Extract the [X, Y] coordinate from the center of the cell holding the provided text.  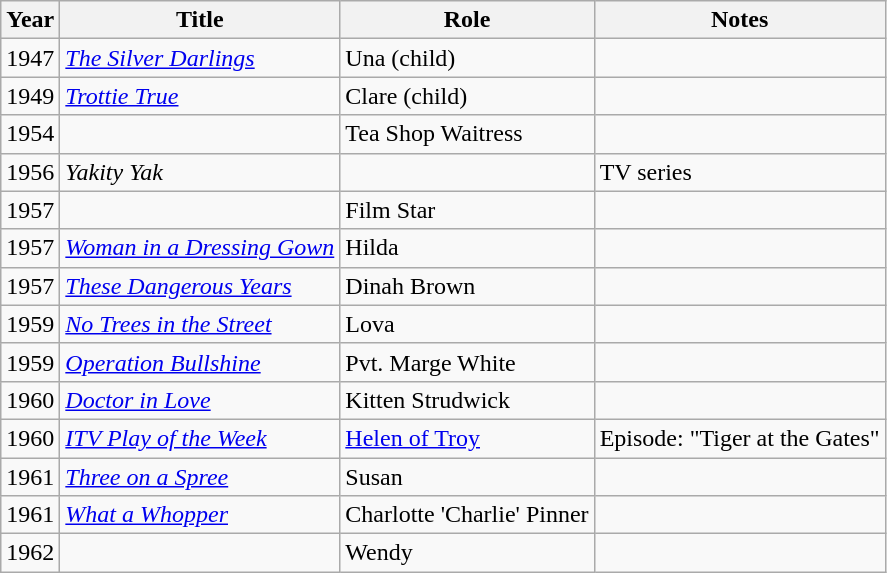
Susan [467, 477]
Title [200, 20]
Pvt. Marge White [467, 362]
Charlotte 'Charlie' Pinner [467, 515]
These Dangerous Years [200, 286]
The Silver Darlings [200, 58]
Lova [467, 324]
Clare (child) [467, 96]
Doctor in Love [200, 400]
Operation Bullshine [200, 362]
Kitten Strudwick [467, 400]
Role [467, 20]
Notes [740, 20]
ITV Play of the Week [200, 438]
Three on a Spree [200, 477]
1947 [30, 58]
Una (child) [467, 58]
Year [30, 20]
Tea Shop Waitress [467, 134]
No Trees in the Street [200, 324]
1954 [30, 134]
TV series [740, 172]
Film Star [467, 210]
1962 [30, 553]
Trottie True [200, 96]
Yakity Yak [200, 172]
Wendy [467, 553]
1956 [30, 172]
Helen of Troy [467, 438]
What a Whopper [200, 515]
Episode: "Tiger at the Gates" [740, 438]
1949 [30, 96]
Hilda [467, 248]
Woman in a Dressing Gown [200, 248]
Dinah Brown [467, 286]
